From the cell containing the given text, extract its center point as (x, y) coordinate. 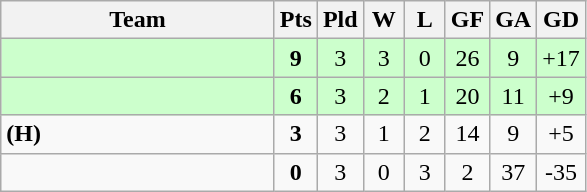
37 (514, 172)
(H) (138, 134)
11 (514, 96)
6 (296, 96)
Pld (340, 20)
Pts (296, 20)
GD (562, 20)
+17 (562, 58)
14 (467, 134)
20 (467, 96)
W (384, 20)
GF (467, 20)
L (424, 20)
+9 (562, 96)
GA (514, 20)
Team (138, 20)
26 (467, 58)
+5 (562, 134)
-35 (562, 172)
